From the cell containing the given text, extract its center point as [x, y] coordinate. 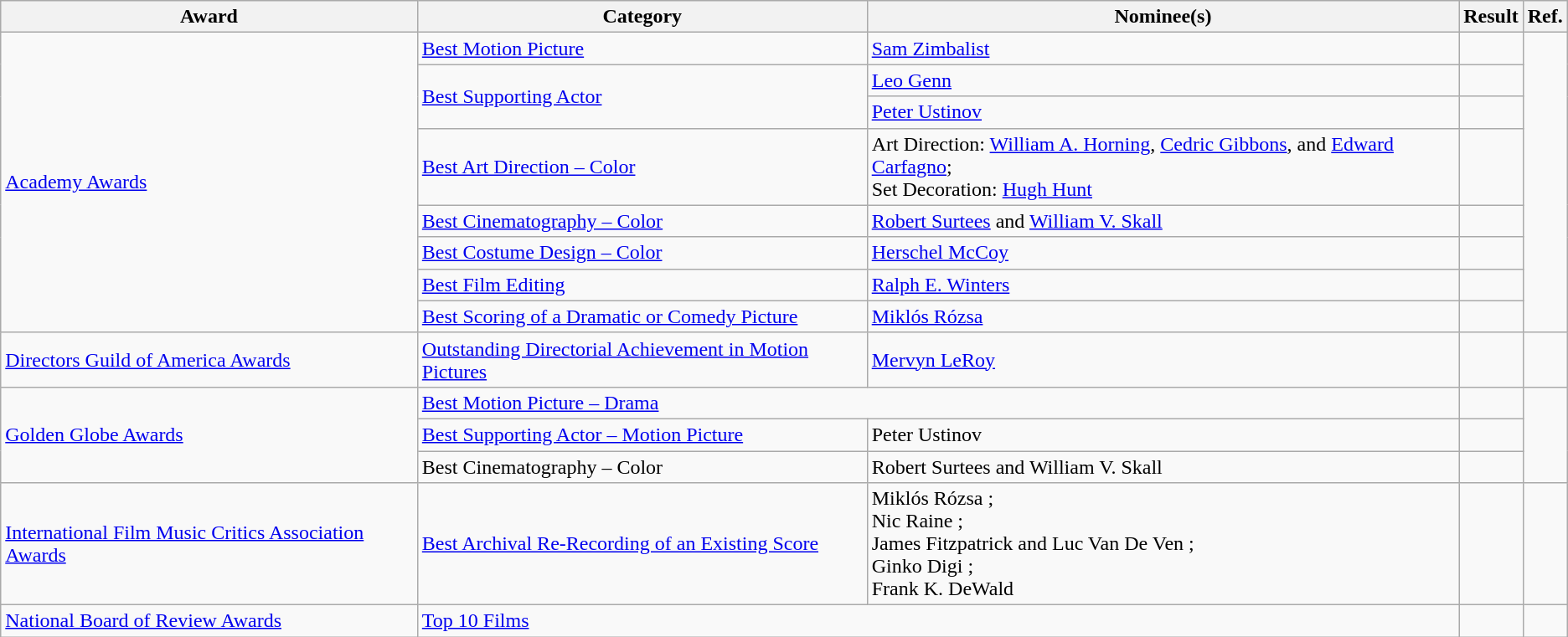
Best Motion Picture [642, 49]
Ref. [1545, 17]
Award [209, 17]
Best Motion Picture – Drama [938, 403]
Best Supporting Actor [642, 96]
Golden Globe Awards [209, 434]
Best Costume Design – Color [642, 253]
Academy Awards [209, 182]
Result [1491, 17]
Outstanding Directorial Achievement in Motion Pictures [642, 360]
Best Film Editing [642, 285]
Leo Genn [1163, 80]
Best Scoring of a Dramatic or Comedy Picture [642, 316]
Top 10 Films [938, 621]
National Board of Review Awards [209, 621]
Directors Guild of America Awards [209, 360]
Mervyn LeRoy [1163, 360]
Best Supporting Actor – Motion Picture [642, 434]
Miklós Rózsa ; Nic Raine ; James Fitzpatrick and Luc Van De Ven ; Ginko Digi ; Frank K. DeWald [1163, 544]
Category [642, 17]
Best Art Direction – Color [642, 167]
International Film Music Critics Association Awards [209, 544]
Nominee(s) [1163, 17]
Ralph E. Winters [1163, 285]
Art Direction: William A. Horning, Cedric Gibbons, and Edward Carfagno; Set Decoration: Hugh Hunt [1163, 167]
Herschel McCoy [1163, 253]
Sam Zimbalist [1163, 49]
Miklós Rózsa [1163, 316]
Best Archival Re-Recording of an Existing Score [642, 544]
